For the text-containing cell, return its midpoint in [x, y] coordinate format. 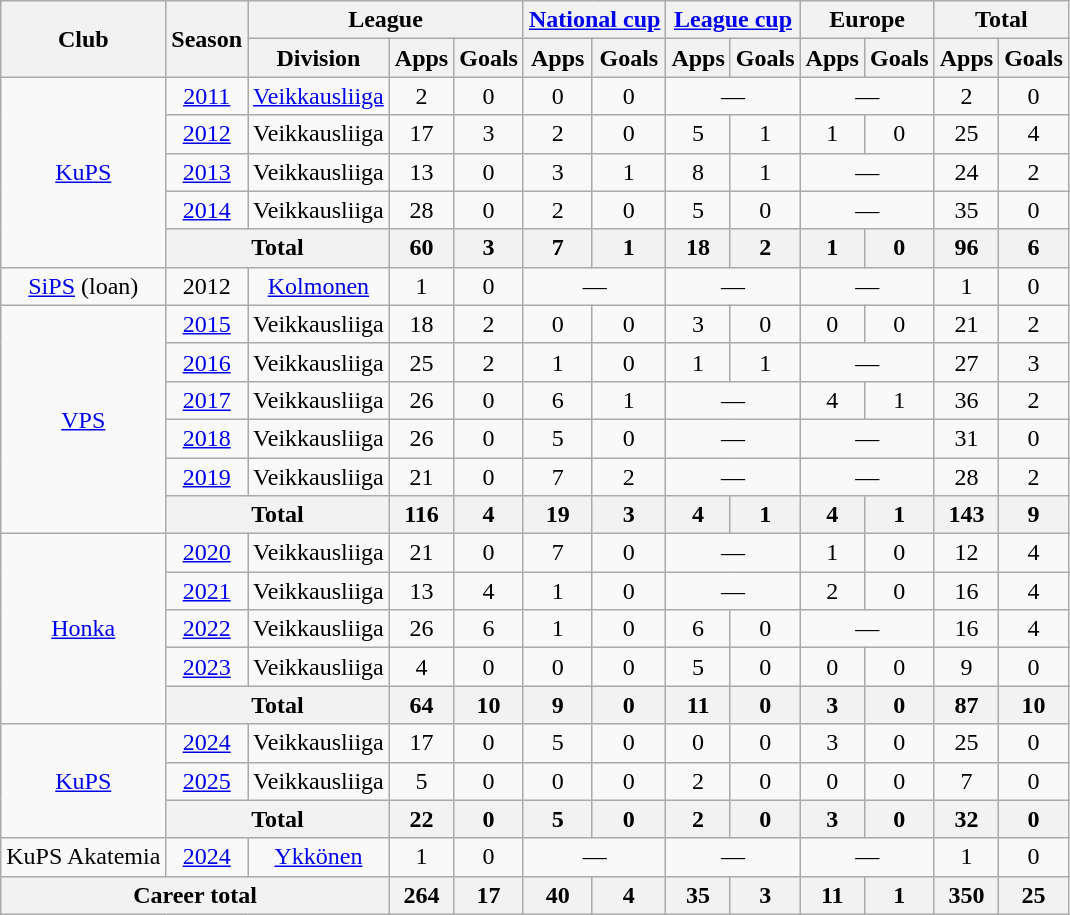
Europe [867, 20]
2011 [207, 96]
League [386, 20]
12 [966, 553]
SiPS (loan) [84, 286]
350 [966, 895]
Career total [196, 895]
116 [421, 515]
24 [966, 172]
22 [421, 819]
League cup [733, 20]
2020 [207, 553]
87 [966, 705]
27 [966, 362]
2016 [207, 362]
Honka [84, 629]
Season [207, 39]
40 [557, 895]
32 [966, 819]
60 [421, 248]
Club [84, 39]
Kolmonen [319, 286]
36 [966, 400]
National cup [594, 20]
Ykkönen [319, 857]
31 [966, 438]
8 [698, 172]
2025 [207, 781]
KuPS Akatemia [84, 857]
Division [319, 58]
2023 [207, 667]
64 [421, 705]
2022 [207, 629]
2014 [207, 210]
264 [421, 895]
2019 [207, 477]
VPS [84, 419]
96 [966, 248]
2018 [207, 438]
2021 [207, 591]
2013 [207, 172]
143 [966, 515]
2015 [207, 324]
2017 [207, 400]
19 [557, 515]
